Scan for the cell matching the given text and deliver its (x, y) coordinate at center. 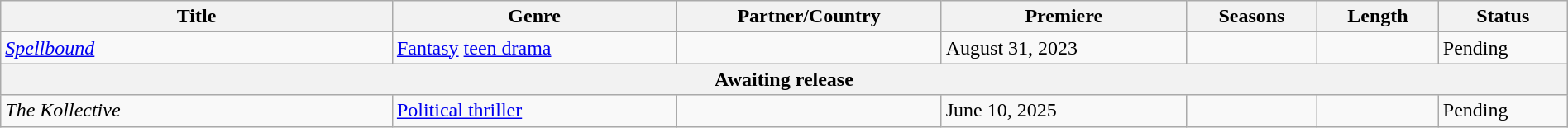
Partner/Country (809, 17)
Spellbound (197, 48)
The Kollective (197, 111)
Length (1378, 17)
June 10, 2025 (1064, 111)
Seasons (1251, 17)
Genre (534, 17)
Status (1503, 17)
Awaiting release (784, 79)
Fantasy teen drama (534, 48)
Premiere (1064, 17)
Title (197, 17)
August 31, 2023 (1064, 48)
Political thriller (534, 111)
